Output the [X, Y] coordinate of the center of the cell containing the given text.  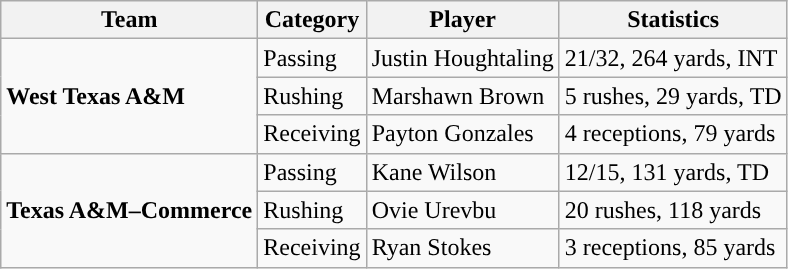
21/32, 264 yards, INT [673, 58]
Justin Houghtaling [462, 58]
Ryan Stokes [462, 248]
Statistics [673, 20]
3 receptions, 85 yards [673, 248]
12/15, 131 yards, TD [673, 172]
Kane Wilson [462, 172]
Marshawn Brown [462, 96]
Ovie Urevbu [462, 210]
Player [462, 20]
5 rushes, 29 yards, TD [673, 96]
4 receptions, 79 yards [673, 134]
West Texas A&M [130, 96]
20 rushes, 118 yards [673, 210]
Category [312, 20]
Team [130, 20]
Payton Gonzales [462, 134]
Texas A&M–Commerce [130, 210]
